Pinpoint the cell where the given text exists, returning its (X, Y) midpoint coordinate. 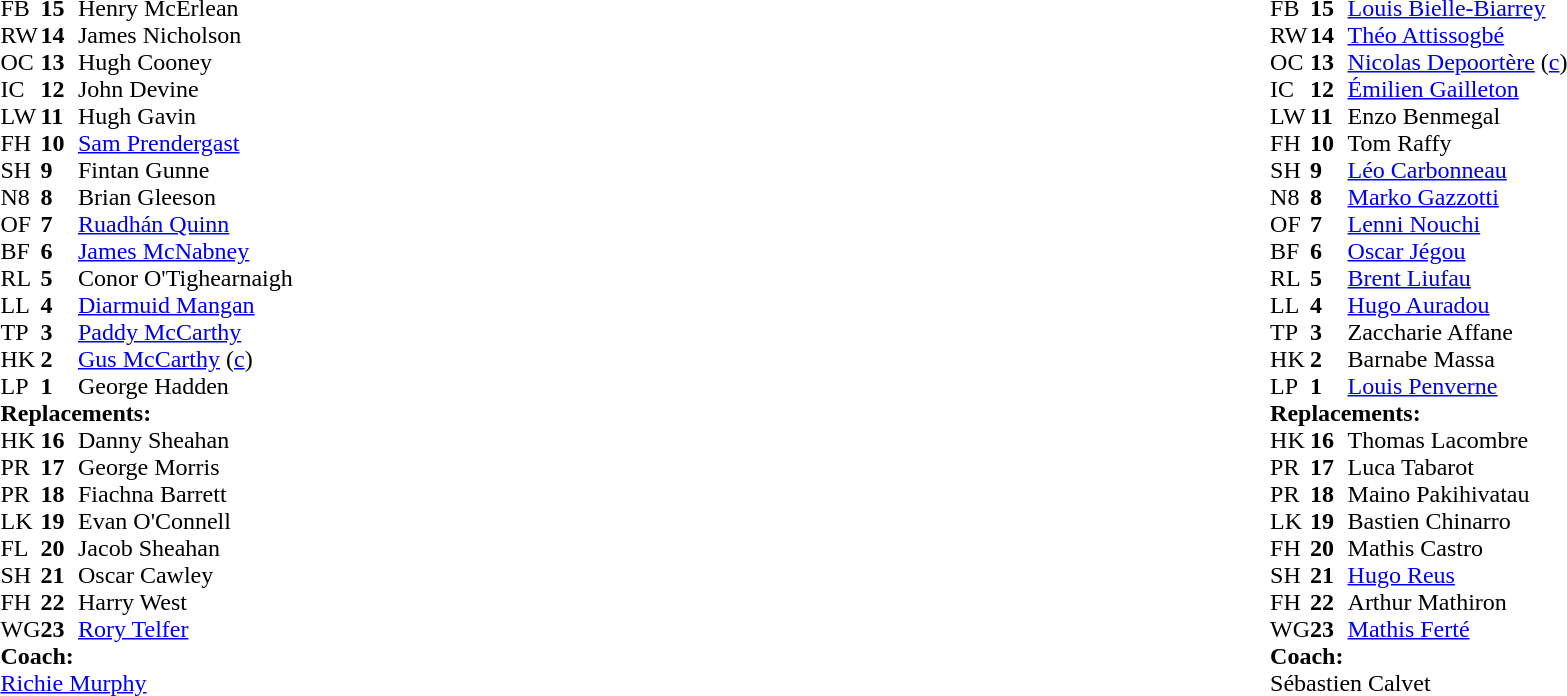
Gus McCarthy (c) (186, 360)
Hugh Cooney (186, 62)
Evan O'Connell (186, 522)
FL (20, 548)
George Hadden (186, 386)
James McNabney (186, 252)
Hugh Gavin (186, 116)
Harry West (186, 602)
Brian Gleeson (186, 198)
Fintan Gunne (186, 170)
John Devine (186, 90)
Paddy McCarthy (186, 332)
Jacob Sheahan (186, 548)
Rory Telfer (186, 630)
Diarmuid Mangan (186, 306)
Oscar Cawley (186, 576)
James Nicholson (186, 36)
George Morris (186, 468)
Fiachna Barrett (186, 494)
Conor O'Tighearnaigh (186, 278)
Danny Sheahan (186, 440)
Sam Prendergast (186, 144)
Ruadhán Quinn (186, 224)
